Scan for the cell matching the given text and deliver its [X, Y] coordinate at center. 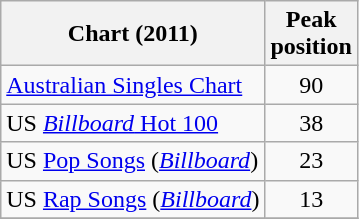
38 [311, 123]
13 [311, 199]
Peakposition [311, 34]
US Rap Songs (Billboard) [133, 199]
US Billboard Hot 100 [133, 123]
90 [311, 85]
Australian Singles Chart [133, 85]
23 [311, 161]
Chart (2011) [133, 34]
US Pop Songs (Billboard) [133, 161]
